Identify which cell holds the provided text, then report its (x, y) central coordinate. 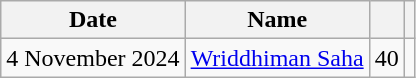
Wriddhiman Saha (277, 58)
4 November 2024 (93, 58)
Date (93, 20)
Name (277, 20)
40 (386, 58)
